Return [X, Y] of the center of cell containing provided text 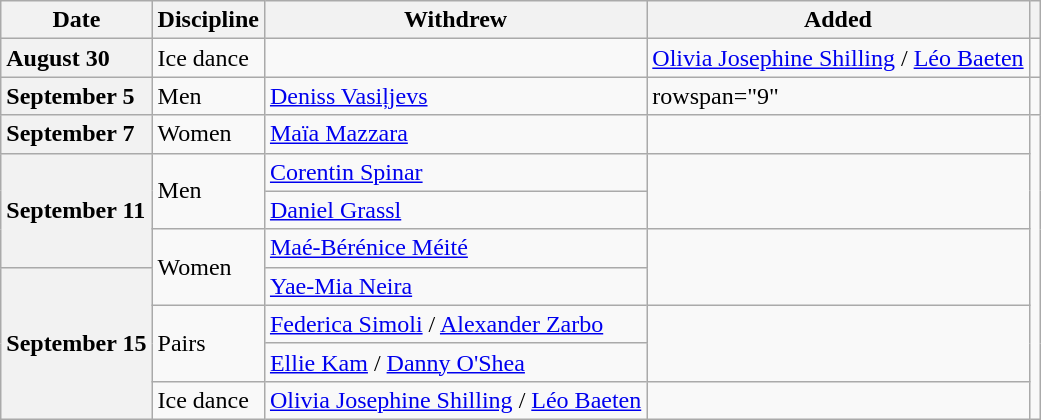
September 7 [76, 134]
Date [76, 20]
September 15 [76, 343]
Maé-Bérénice Méité [455, 248]
August 30 [76, 58]
Withdrew [455, 20]
Yae-Mia Neira [455, 286]
Daniel Grassl [455, 210]
September 11 [76, 210]
Federica Simoli / Alexander Zarbo [455, 324]
Deniss Vasiļjevs [455, 96]
Discipline [208, 20]
rowspan="9" [838, 96]
Pairs [208, 343]
Added [838, 20]
September 5 [76, 96]
Corentin Spinar [455, 172]
Ellie Kam / Danny O'Shea [455, 362]
Maïa Mazzara [455, 134]
